For the text-containing cell, return its midpoint in [x, y] coordinate format. 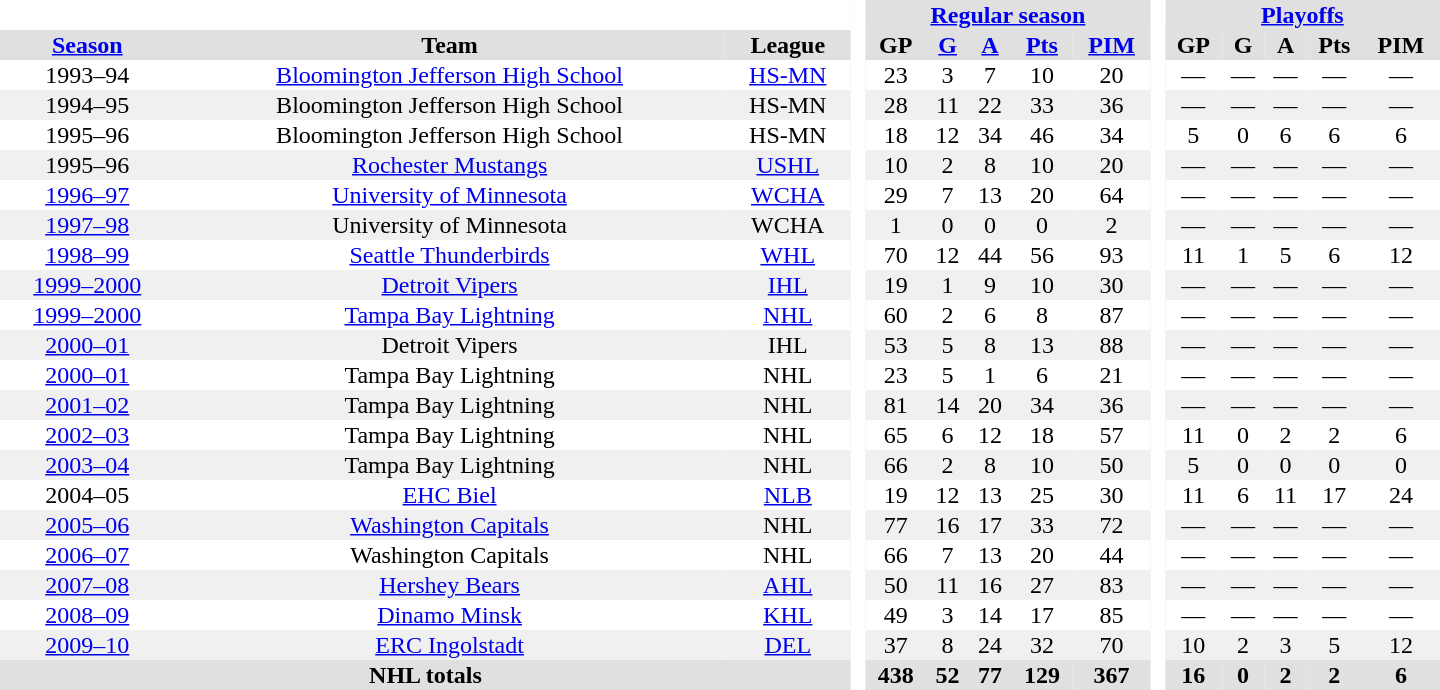
22 [990, 105]
72 [1112, 525]
52 [947, 675]
9 [990, 285]
29 [896, 195]
1994–95 [88, 105]
81 [896, 405]
2004–05 [88, 495]
49 [896, 615]
WHL [788, 255]
85 [1112, 615]
Dinamo Minsk [450, 615]
65 [896, 435]
2005–06 [88, 525]
Seattle Thunderbirds [450, 255]
Season [88, 45]
2008–09 [88, 615]
2007–08 [88, 585]
DEL [788, 645]
NHL totals [426, 675]
AHL [788, 585]
56 [1042, 255]
37 [896, 645]
NLB [788, 495]
53 [896, 345]
1996–97 [88, 195]
Hershey Bears [450, 585]
129 [1042, 675]
1993–94 [88, 75]
Team [450, 45]
2006–07 [88, 555]
League [788, 45]
25 [1042, 495]
367 [1112, 675]
60 [896, 315]
2009–10 [88, 645]
USHL [788, 165]
2001–02 [88, 405]
Regular season [1008, 15]
1998–99 [88, 255]
Rochester Mustangs [450, 165]
28 [896, 105]
57 [1112, 435]
32 [1042, 645]
Playoffs [1302, 15]
ERC Ingolstadt [450, 645]
1997–98 [88, 225]
21 [1112, 375]
87 [1112, 315]
EHC Biel [450, 495]
2002–03 [88, 435]
83 [1112, 585]
46 [1042, 135]
KHL [788, 615]
64 [1112, 195]
438 [896, 675]
88 [1112, 345]
93 [1112, 255]
27 [1042, 585]
2003–04 [88, 465]
